Search for the cell housing the specified text and yield its [x, y] center coordinate. 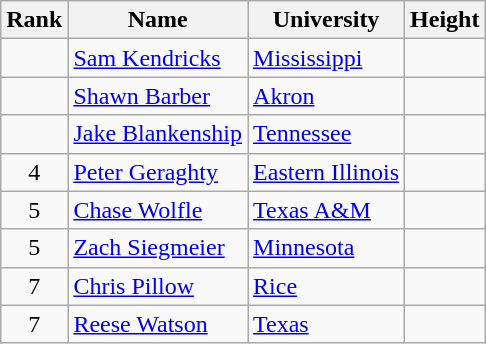
Height [445, 20]
Mississippi [326, 58]
Zach Siegmeier [158, 248]
Shawn Barber [158, 96]
Peter Geraghty [158, 172]
Eastern Illinois [326, 172]
Jake Blankenship [158, 134]
4 [34, 172]
Texas [326, 324]
Rice [326, 286]
Tennessee [326, 134]
Akron [326, 96]
University [326, 20]
Rank [34, 20]
Reese Watson [158, 324]
Chris Pillow [158, 286]
Sam Kendricks [158, 58]
Chase Wolfle [158, 210]
Minnesota [326, 248]
Name [158, 20]
Texas A&M [326, 210]
